Locate the cell with the specified text and output its [X, Y] center coordinate. 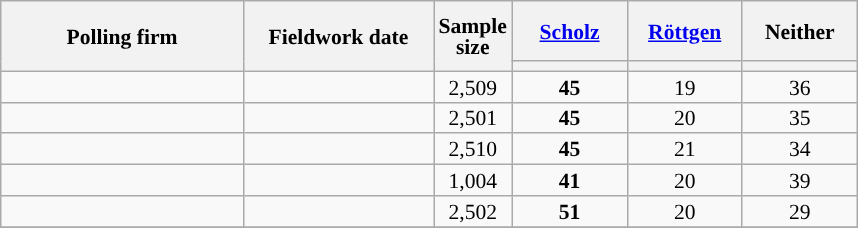
21 [684, 150]
1,004 [473, 180]
Fieldwork date [338, 36]
Samplesize [473, 36]
39 [800, 180]
29 [800, 212]
2,501 [473, 118]
Neither [800, 31]
34 [800, 150]
41 [570, 180]
Röttgen [684, 31]
Polling firm [122, 36]
2,502 [473, 212]
36 [800, 86]
51 [570, 212]
Scholz [570, 31]
35 [800, 118]
19 [684, 86]
2,510 [473, 150]
2,509 [473, 86]
